Detect which cell encompasses the target text, then output its (X, Y) center coordinate. 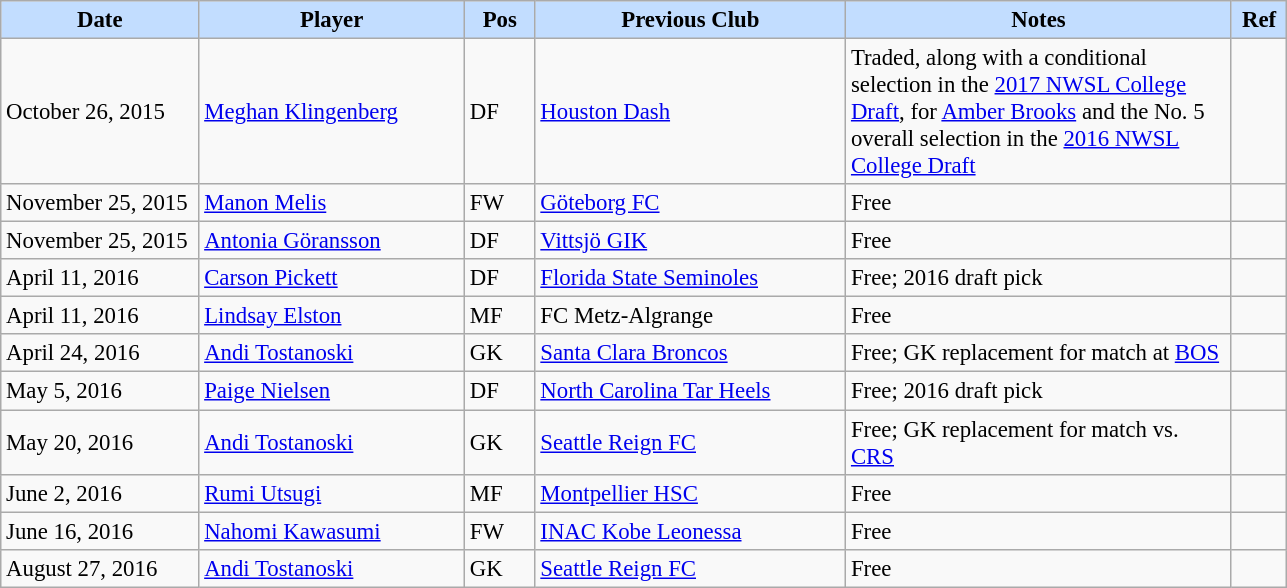
Player (332, 20)
Date (100, 20)
Pos (500, 20)
Manon Melis (332, 203)
Ref (1259, 20)
June 2, 2016 (100, 493)
Meghan Klingenberg (332, 112)
Free; GK replacement for match vs. CRS (1039, 442)
April 24, 2016 (100, 353)
June 16, 2016 (100, 531)
Paige Nielsen (332, 391)
May 20, 2016 (100, 442)
October 26, 2015 (100, 112)
Florida State Seminoles (690, 278)
Notes (1039, 20)
May 5, 2016 (100, 391)
Free; GK replacement for match at BOS (1039, 353)
Vittsjö GIK (690, 241)
Santa Clara Broncos (690, 353)
Rumi Utsugi (332, 493)
Houston Dash (690, 112)
Lindsay Elston (332, 316)
Montpellier HSC (690, 493)
Previous Club (690, 20)
North Carolina Tar Heels (690, 391)
Antonia Göransson (332, 241)
FC Metz-Algrange (690, 316)
INAC Kobe Leonessa (690, 531)
Carson Pickett (332, 278)
August 27, 2016 (100, 568)
Nahomi Kawasumi (332, 531)
Göteborg FC (690, 203)
